From the cell containing the given text, extract its center point as [x, y] coordinate. 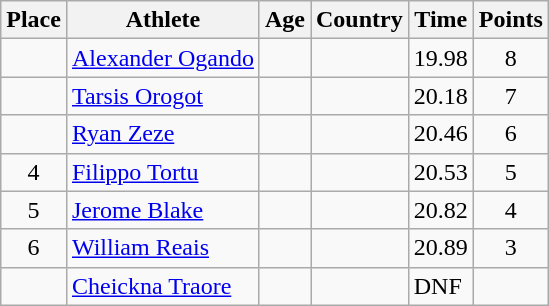
7 [510, 96]
Tarsis Orogot [162, 96]
20.53 [440, 172]
8 [510, 58]
20.89 [440, 248]
20.82 [440, 210]
19.98 [440, 58]
20.46 [440, 134]
Points [510, 20]
3 [510, 248]
Cheickna Traore [162, 286]
DNF [440, 286]
20.18 [440, 96]
Ryan Zeze [162, 134]
Filippo Tortu [162, 172]
Alexander Ogando [162, 58]
Time [440, 20]
Jerome Blake [162, 210]
Place [34, 20]
Athlete [162, 20]
Age [284, 20]
William Reais [162, 248]
Country [359, 20]
